Identify which cell holds the provided text, then report its [X, Y] central coordinate. 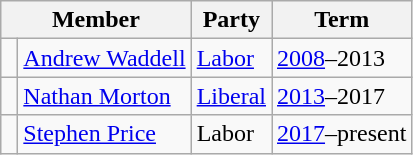
Party [231, 20]
Stephen Price [104, 134]
Liberal [231, 96]
Member [96, 20]
Term [342, 20]
2008–2013 [342, 58]
2013–2017 [342, 96]
2017–present [342, 134]
Andrew Waddell [104, 58]
Nathan Morton [104, 96]
